Return (x, y) of the center of cell containing provided text 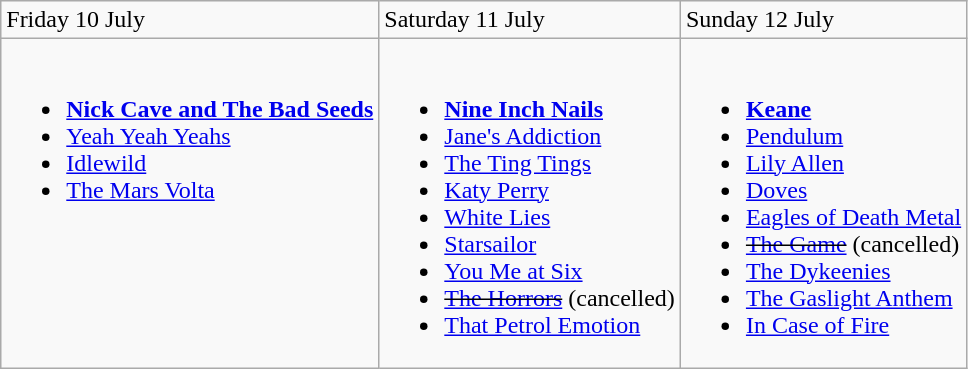
KeanePendulumLily AllenDovesEagles of Death MetalThe Game (cancelled)The DykeeniesThe Gaslight AnthemIn Case of Fire (823, 204)
Saturday 11 July (530, 20)
Nine Inch NailsJane's AddictionThe Ting TingsKaty PerryWhite LiesStarsailorYou Me at SixThe Horrors (cancelled)That Petrol Emotion (530, 204)
Sunday 12 July (823, 20)
Nick Cave and The Bad SeedsYeah Yeah YeahsIdlewildThe Mars Volta (190, 204)
Friday 10 July (190, 20)
